For the text-containing cell, return its midpoint in [X, Y] coordinate format. 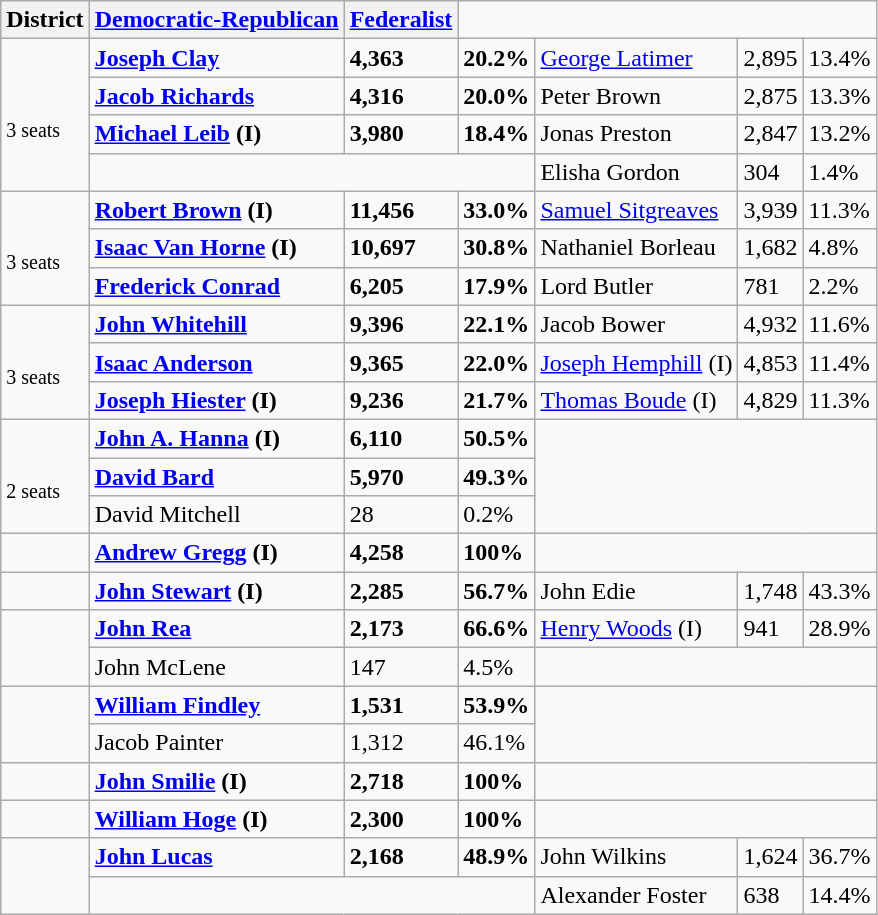
304 [770, 172]
22.0% [496, 362]
Samuel Sitgreaves [636, 210]
George Latimer [636, 58]
22.1% [496, 324]
2,847 [770, 134]
4,829 [770, 400]
4,363 [401, 58]
49.3% [496, 477]
2.2% [840, 286]
Isaac Van Horne (I) [216, 248]
Henry Woods (I) [636, 629]
0.2% [496, 515]
56.7% [496, 591]
1,624 [770, 857]
1,312 [401, 743]
50.5% [496, 438]
William Findley [216, 705]
John Stewart (I) [216, 591]
6,205 [401, 286]
Frederick Conrad [216, 286]
Lord Butler [636, 286]
John Edie [636, 591]
28 [401, 515]
638 [770, 895]
14.4% [840, 895]
53.9% [496, 705]
20.0% [496, 96]
13.3% [840, 96]
Andrew Gregg (I) [216, 553]
Jacob Bower [636, 324]
Michael Leib (I) [216, 134]
5,970 [401, 477]
1,682 [770, 248]
4,316 [401, 96]
John Smilie (I) [216, 781]
66.6% [496, 629]
4,258 [401, 553]
13.2% [840, 134]
9,236 [401, 400]
David Bard [216, 477]
941 [770, 629]
18.4% [496, 134]
3,980 [401, 134]
John Whitehill [216, 324]
Democratic-Republican [216, 20]
John McLene [216, 667]
Isaac Anderson [216, 362]
Joseph Hemphill (I) [636, 362]
Jacob Painter [216, 743]
John Lucas [216, 857]
147 [401, 667]
Joseph Hiester (I) [216, 400]
2,895 [770, 58]
Federalist [401, 20]
46.1% [496, 743]
John Rea [216, 629]
4,932 [770, 324]
Robert Brown (I) [216, 210]
9,365 [401, 362]
781 [770, 286]
2,718 [401, 781]
30.8% [496, 248]
36.7% [840, 857]
1,748 [770, 591]
John A. Hanna (I) [216, 438]
1,531 [401, 705]
33.0% [496, 210]
6,110 [401, 438]
28.9% [840, 629]
13.4% [840, 58]
2,168 [401, 857]
Thomas Boude (I) [636, 400]
David Mitchell [216, 515]
48.9% [496, 857]
3,939 [770, 210]
2 seats [45, 476]
Peter Brown [636, 96]
Jonas Preston [636, 134]
9,396 [401, 324]
43.3% [840, 591]
2,875 [770, 96]
11,456 [401, 210]
4.8% [840, 248]
4,853 [770, 362]
John Wilkins [636, 857]
10,697 [401, 248]
11.6% [840, 324]
17.9% [496, 286]
Alexander Foster [636, 895]
Joseph Clay [216, 58]
District [45, 20]
2,173 [401, 629]
21.7% [496, 400]
2,285 [401, 591]
William Hoge (I) [216, 819]
11.4% [840, 362]
Nathaniel Borleau [636, 248]
Elisha Gordon [636, 172]
1.4% [840, 172]
2,300 [401, 819]
20.2% [496, 58]
4.5% [496, 667]
Jacob Richards [216, 96]
